Identify which cell holds the provided text, then report its [x, y] central coordinate. 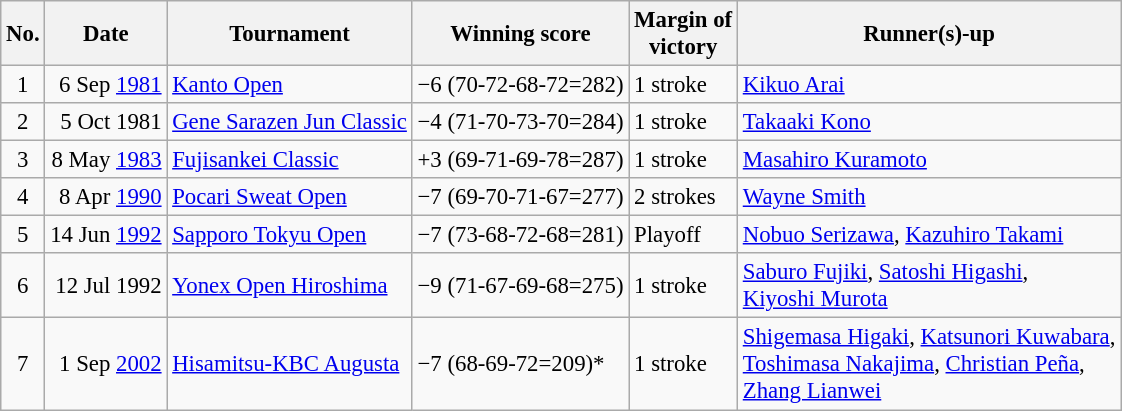
Hisamitsu-KBC Augusta [290, 364]
Kikuo Arai [928, 85]
Date [106, 34]
3 [23, 160]
6 Sep 1981 [106, 85]
6 [23, 286]
12 Jul 1992 [106, 286]
Pocari Sweat Open [290, 197]
5 [23, 235]
2 strokes [684, 197]
Fujisankei Classic [290, 160]
14 Jun 1992 [106, 235]
Shigemasa Higaki, Katsunori Kuwabara, Toshimasa Nakajima, Christian Peña, Zhang Lianwei [928, 364]
Wayne Smith [928, 197]
−9 (71-67-69-68=275) [520, 286]
No. [23, 34]
1 [23, 85]
Yonex Open Hiroshima [290, 286]
8 May 1983 [106, 160]
−6 (70-72-68-72=282) [520, 85]
Masahiro Kuramoto [928, 160]
Playoff [684, 235]
−7 (73-68-72-68=281) [520, 235]
Kanto Open [290, 85]
8 Apr 1990 [106, 197]
1 Sep 2002 [106, 364]
−4 (71-70-73-70=284) [520, 122]
Margin ofvictory [684, 34]
+3 (69-71-69-78=287) [520, 160]
Takaaki Kono [928, 122]
4 [23, 197]
Tournament [290, 34]
Runner(s)-up [928, 34]
Gene Sarazen Jun Classic [290, 122]
Saburo Fujiki, Satoshi Higashi, Kiyoshi Murota [928, 286]
2 [23, 122]
Winning score [520, 34]
Nobuo Serizawa, Kazuhiro Takami [928, 235]
5 Oct 1981 [106, 122]
Sapporo Tokyu Open [290, 235]
−7 (69-70-71-67=277) [520, 197]
−7 (68-69-72=209)* [520, 364]
7 [23, 364]
